Find where the given text appears and provide that cell's center as [x, y] coordinate. 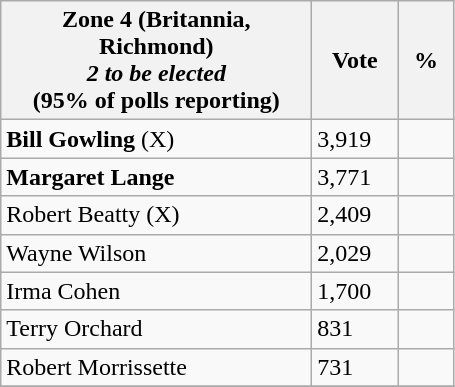
Wayne Wilson [156, 253]
3,919 [355, 139]
831 [355, 329]
Robert Morrissette [156, 367]
Terry Orchard [156, 329]
Vote [355, 60]
Margaret Lange [156, 177]
Zone 4 (Britannia, Richmond) 2 to be elected (95% of polls reporting) [156, 60]
2,409 [355, 215]
2,029 [355, 253]
Robert Beatty (X) [156, 215]
% [426, 60]
731 [355, 367]
1,700 [355, 291]
Bill Gowling (X) [156, 139]
Irma Cohen [156, 291]
3,771 [355, 177]
